Extract the (x, y) coordinate from the center of the cell holding the provided text.  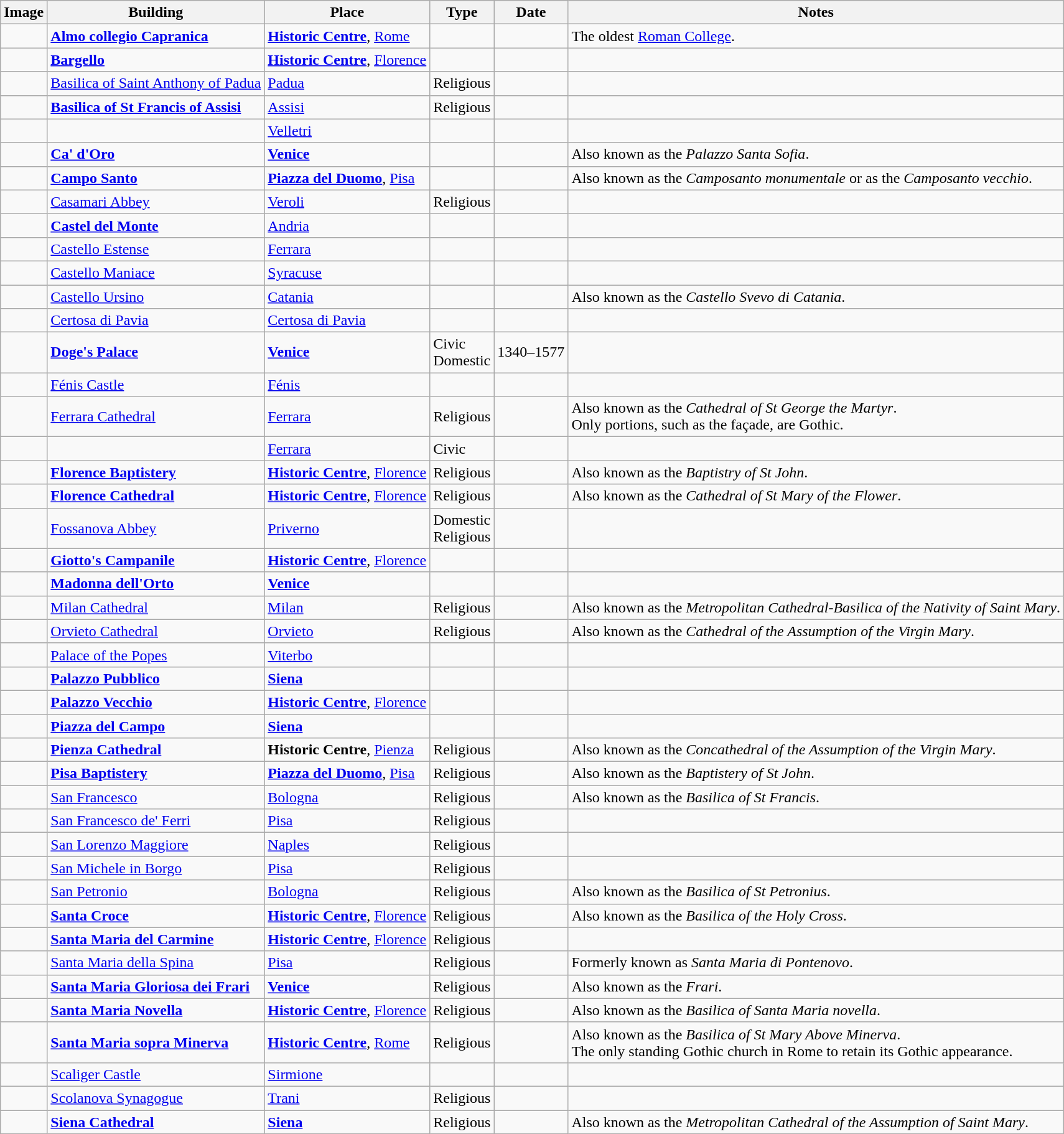
Milan (347, 607)
Santa Maria del Carmine (156, 939)
Pisa Baptistery (156, 774)
Veroli (347, 202)
DomesticReligious (462, 528)
Fénis (347, 385)
Scolanova Synagogue (156, 1098)
Also known as the Baptistry of St John. (816, 472)
Also known as the Cathedral of the Assumption of the Virgin Mary. (816, 631)
Milan Cathedral (156, 607)
Palace of the Popes (156, 655)
Trani (347, 1098)
Casamari Abbey (156, 202)
Notes (816, 12)
Also known as the Frari. (816, 986)
Also known as the Basilica of Santa Maria novella. (816, 1010)
Palazzo Vecchio (156, 702)
Orvieto Cathedral (156, 631)
Giotto's Campanile (156, 560)
San Lorenzo Maggiore (156, 845)
Santa Maria Gloriosa dei Frari (156, 986)
Palazzo Pubblico (156, 678)
Sirmione (347, 1074)
Assisi (347, 107)
Place (347, 12)
Florence Cathedral (156, 496)
Doge's Palace (156, 352)
Ferrara Cathedral (156, 417)
Also known as the Metropolitan Cathedral of the Assumption of Saint Mary. (816, 1122)
1340–1577 (531, 352)
Also known as the Castello Svevo di Catania. (816, 297)
Also known as the Concathedral of the Assumption of the Virgin Mary. (816, 750)
San Petronio (156, 892)
Type (462, 12)
Velletri (347, 131)
Also known as the Basilica of St Petronius. (816, 892)
Orvieto (347, 631)
Santa Maria Novella (156, 1010)
Formerly known as Santa Maria di Pontenovo. (816, 963)
Catania (347, 297)
Padua (347, 83)
Andria (347, 225)
The oldest Roman College. (816, 36)
Piazza del Campo (156, 726)
Also known as the Basilica of St Francis. (816, 797)
CivicDomestic (462, 352)
Ca' d'Oro (156, 154)
Pienza Cathedral (156, 750)
San Francesco de' Ferri (156, 821)
Campo Santo (156, 178)
Viterbo (347, 655)
Florence Baptistery (156, 472)
Basilica of Saint Anthony of Padua (156, 83)
Santa Maria sopra Minerva (156, 1042)
Fossanova Abbey (156, 528)
Castello Ursino (156, 297)
Also known as the Metropolitan Cathedral-Basilica of the Nativity of Saint Mary. (816, 607)
Also known as the Basilica of St Mary Above Minerva.The only standing Gothic church in Rome to retain its Gothic appearance. (816, 1042)
Basilica of St Francis of Assisi (156, 107)
Santa Croce (156, 916)
Bargello (156, 60)
Civic (462, 449)
Also known as the Cathedral of St Mary of the Flower. (816, 496)
Castello Estense (156, 249)
Castel del Monte (156, 225)
Scaliger Castle (156, 1074)
Fénis Castle (156, 385)
Also known as the Cathedral of St George the Martyr.Only portions, such as the façade, are Gothic. (816, 417)
Santa Maria della Spina (156, 963)
Castello Maniace (156, 273)
Also known as the Camposanto monumentale or as the Camposanto vecchio. (816, 178)
Almo collegio Capranica (156, 36)
Also known as the Baptistery of St John. (816, 774)
Historic Centre, Pienza (347, 750)
San Francesco (156, 797)
Building (156, 12)
Syracuse (347, 273)
Siena Cathedral (156, 1122)
San Michele in Borgo (156, 868)
Image (24, 12)
Also known as the Basilica of the Holy Cross. (816, 916)
Naples (347, 845)
Priverno (347, 528)
Date (531, 12)
Madonna dell'Orto (156, 584)
Also known as the Palazzo Santa Sofia. (816, 154)
